Pinpoint the cell where the given text exists, returning its (X, Y) midpoint coordinate. 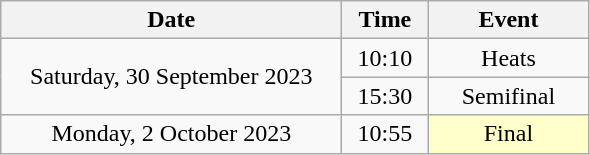
Final (508, 134)
10:55 (385, 134)
10:10 (385, 58)
Semifinal (508, 96)
Heats (508, 58)
Monday, 2 October 2023 (172, 134)
Event (508, 20)
15:30 (385, 96)
Time (385, 20)
Date (172, 20)
Saturday, 30 September 2023 (172, 77)
